Identify which cell holds the provided text, then report its (x, y) central coordinate. 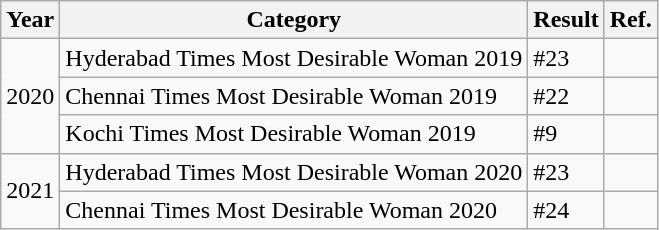
#9 (566, 134)
Hyderabad Times Most Desirable Woman 2019 (294, 58)
2021 (30, 191)
Category (294, 20)
Result (566, 20)
#22 (566, 96)
Kochi Times Most Desirable Woman 2019 (294, 134)
#24 (566, 210)
Year (30, 20)
Hyderabad Times Most Desirable Woman 2020 (294, 172)
Chennai Times Most Desirable Woman 2020 (294, 210)
2020 (30, 96)
Ref. (630, 20)
Chennai Times Most Desirable Woman 2019 (294, 96)
